Capture the cell that displays the provided text and extract its [x, y] central coordinate. 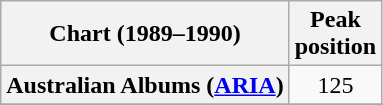
125 [335, 85]
Peakposition [335, 34]
Australian Albums (ARIA) [145, 85]
Chart (1989–1990) [145, 34]
